Identify which cell holds the provided text, then report its (x, y) central coordinate. 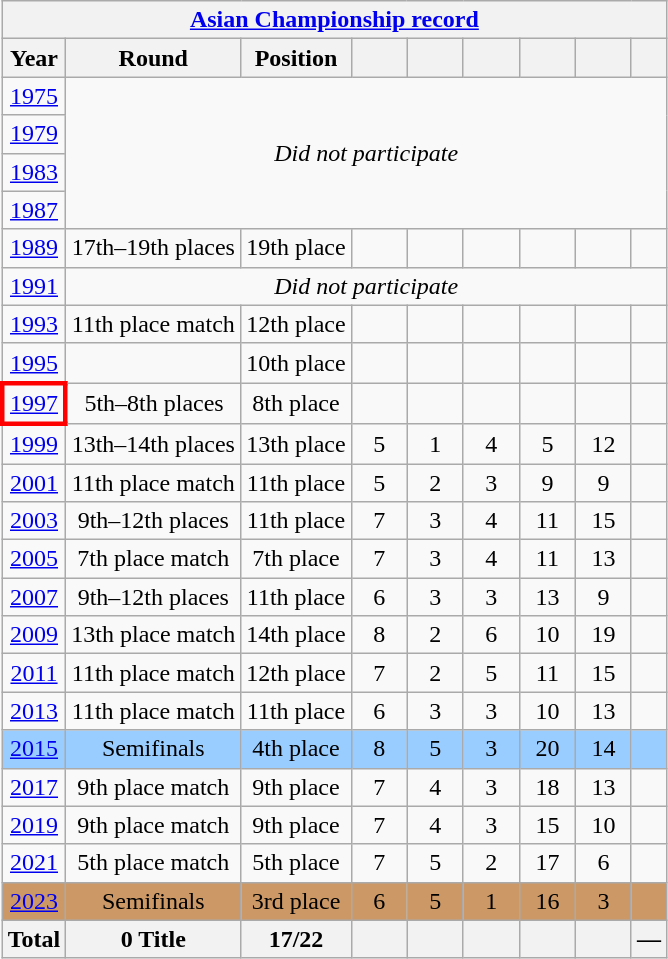
12 (603, 444)
13th–14th places (154, 444)
Year (34, 58)
2013 (34, 711)
8th place (296, 404)
16 (547, 901)
5th–8th places (154, 404)
0 Title (154, 939)
19th place (296, 248)
2001 (34, 483)
2015 (34, 749)
Total (34, 939)
2019 (34, 825)
2017 (34, 787)
5th place (296, 863)
19 (603, 635)
1987 (34, 210)
10th place (296, 363)
17th–19th places (154, 248)
2011 (34, 673)
14 (603, 749)
5th place match (154, 863)
1975 (34, 96)
2009 (34, 635)
2021 (34, 863)
1983 (34, 172)
1989 (34, 248)
2023 (34, 901)
14th place (296, 635)
7th place (296, 559)
2005 (34, 559)
1997 (34, 404)
2003 (34, 521)
Round (154, 58)
20 (547, 749)
— (648, 939)
1979 (34, 134)
13th place (296, 444)
1995 (34, 363)
4th place (296, 749)
1993 (34, 324)
13th place match (154, 635)
18 (547, 787)
Position (296, 58)
3rd place (296, 901)
17 (547, 863)
Asian Championship record (334, 20)
2007 (34, 597)
1991 (34, 286)
17/22 (296, 939)
7th place match (154, 559)
1999 (34, 444)
